Locate the cell with the specified text and output its [X, Y] center coordinate. 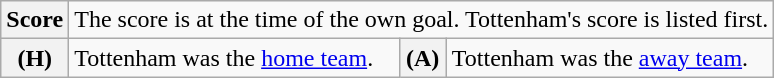
Tottenham was the away team. [610, 58]
Score [35, 20]
Tottenham was the home team. [234, 58]
(H) [35, 58]
The score is at the time of the own goal. Tottenham's score is listed first. [422, 20]
(A) [422, 58]
